Return the [X, Y] coordinate for the center point of the cell that contains the specified text.  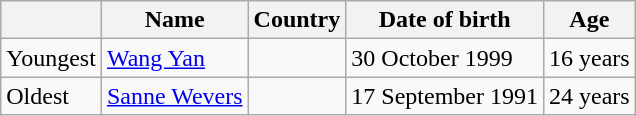
24 years [589, 96]
Date of birth [445, 20]
16 years [589, 58]
Wang Yan [174, 58]
Oldest [52, 96]
Name [174, 20]
Age [589, 20]
Country [297, 20]
17 September 1991 [445, 96]
30 October 1999 [445, 58]
Youngest [52, 58]
Sanne Wevers [174, 96]
